Return [X, Y] of the center of cell containing provided text 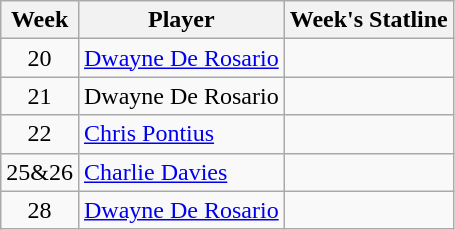
Chris Pontius [181, 134]
20 [40, 58]
21 [40, 96]
25&26 [40, 172]
22 [40, 134]
Week [40, 20]
Player [181, 20]
28 [40, 210]
Week's Statline [368, 20]
Charlie Davies [181, 172]
